Locate the cell with the specified text and output its [X, Y] center coordinate. 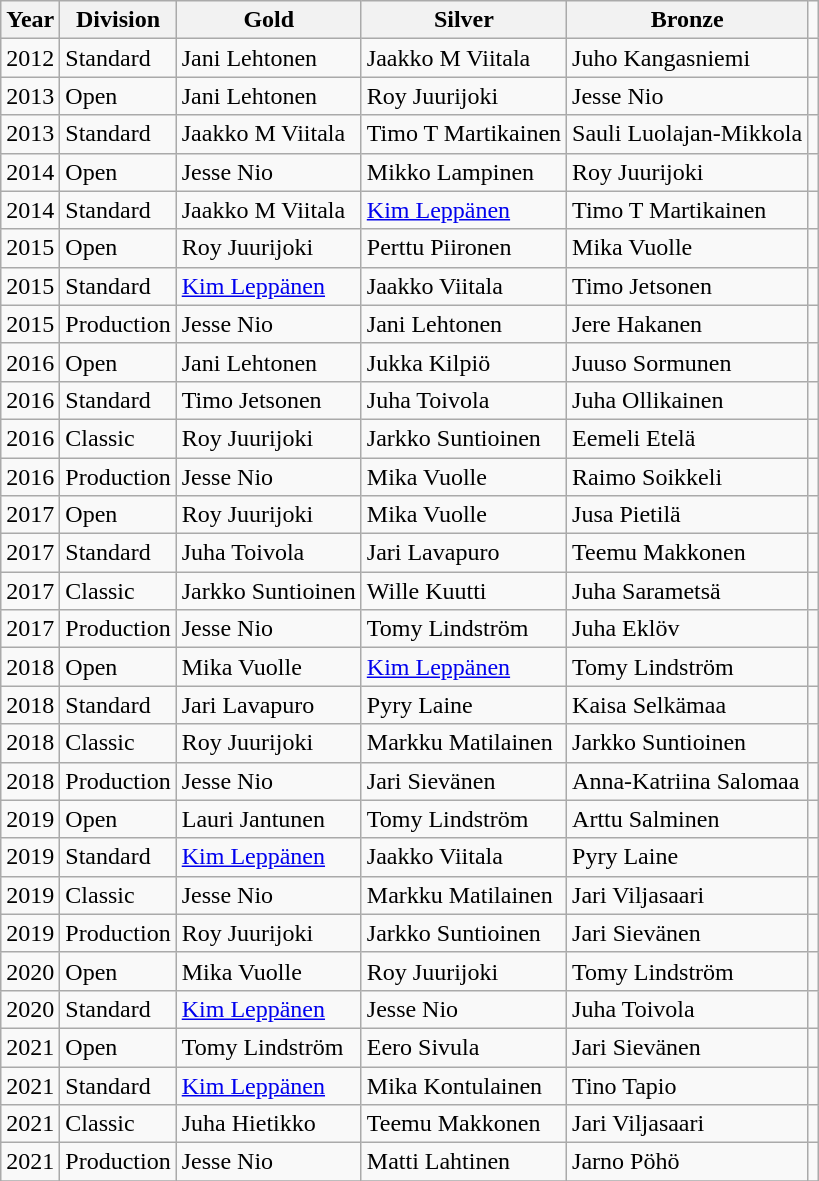
Gold [268, 20]
Wille Kuutti [464, 591]
Jarno Pöhö [688, 1162]
Juha Hietikko [268, 1124]
Bronze [688, 20]
Sauli Luolajan-Mikkola [688, 134]
2012 [30, 58]
Mika Kontulainen [464, 1085]
Tino Tapio [688, 1085]
Juha Ollikainen [688, 400]
Juho Kangasniemi [688, 58]
Kaisa Selkämaa [688, 705]
Eemeli Etelä [688, 438]
Matti Lahtinen [464, 1162]
Jukka Kilpiö [464, 362]
Year [30, 20]
Juha Eklöv [688, 629]
Juha Sarametsä [688, 591]
Jusa Pietilä [688, 515]
Raimo Soikkeli [688, 477]
Arttu Salminen [688, 819]
Anna-Katriina Salomaa [688, 781]
Silver [464, 20]
Division [118, 20]
Jere Hakanen [688, 324]
Lauri Jantunen [268, 819]
Mikko Lampinen [464, 172]
Eero Sivula [464, 1047]
Juuso Sormunen [688, 362]
Perttu Piironen [464, 248]
